Search for the cell housing the specified text and yield its (X, Y) center coordinate. 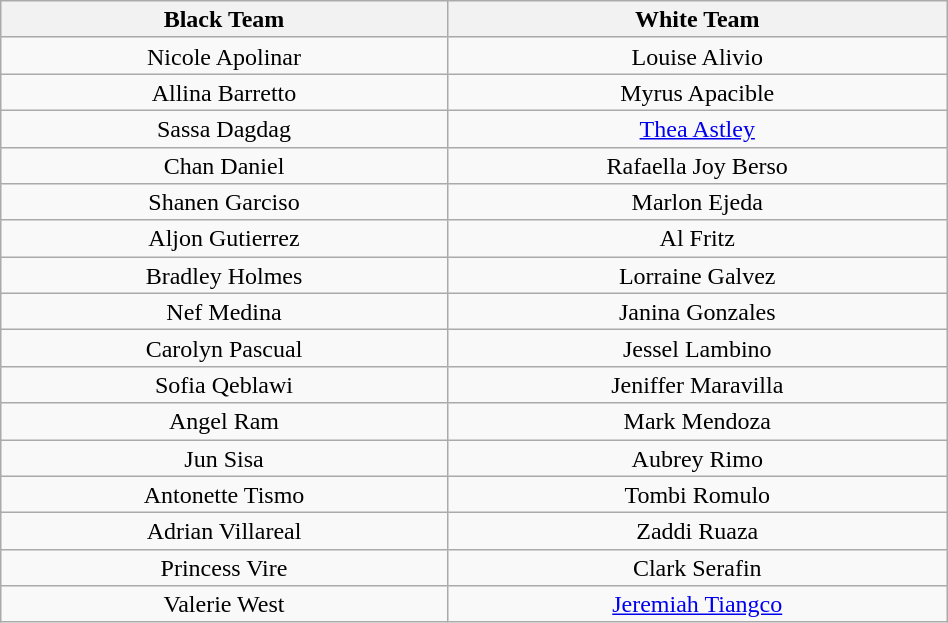
Valerie West (224, 604)
Rafaella Joy Berso (697, 166)
Princess Vire (224, 568)
Allina Barretto (224, 92)
Jun Sisa (224, 458)
Jeniffer Maravilla (697, 384)
Antonette Tismo (224, 494)
Lorraine Galvez (697, 276)
White Team (697, 20)
Angel Ram (224, 422)
Adrian Villareal (224, 532)
Thea Astley (697, 128)
Bradley Holmes (224, 276)
Marlon Ejeda (697, 202)
Janina Gonzales (697, 312)
Clark Serafin (697, 568)
Al Fritz (697, 238)
Nicole Apolinar (224, 56)
Carolyn Pascual (224, 348)
Zaddi Ruaza (697, 532)
Jessel Lambino (697, 348)
Aubrey Rimo (697, 458)
Sassa Dagdag (224, 128)
Myrus Apacible (697, 92)
Jeremiah Tiangco (697, 604)
Mark Mendoza (697, 422)
Chan Daniel (224, 166)
Tombi Romulo (697, 494)
Shanen Garciso (224, 202)
Sofia Qeblawi (224, 384)
Louise Alivio (697, 56)
Nef Medina (224, 312)
Black Team (224, 20)
Aljon Gutierrez (224, 238)
